Determine the (X, Y) coordinate at the center of the cell enclosing the given text.  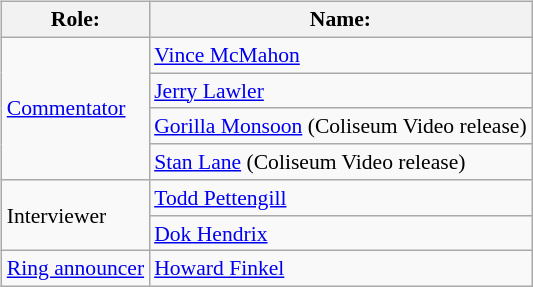
Interviewer (76, 216)
Todd Pettengill (340, 198)
Howard Finkel (340, 269)
Name: (340, 20)
Gorilla Monsoon (Coliseum Video release) (340, 126)
Role: (76, 20)
Dok Hendrix (340, 233)
Ring announcer (76, 269)
Stan Lane (Coliseum Video release) (340, 162)
Commentator (76, 108)
Jerry Lawler (340, 91)
Vince McMahon (340, 55)
